Scan for the cell matching the given text and deliver its [X, Y] coordinate at center. 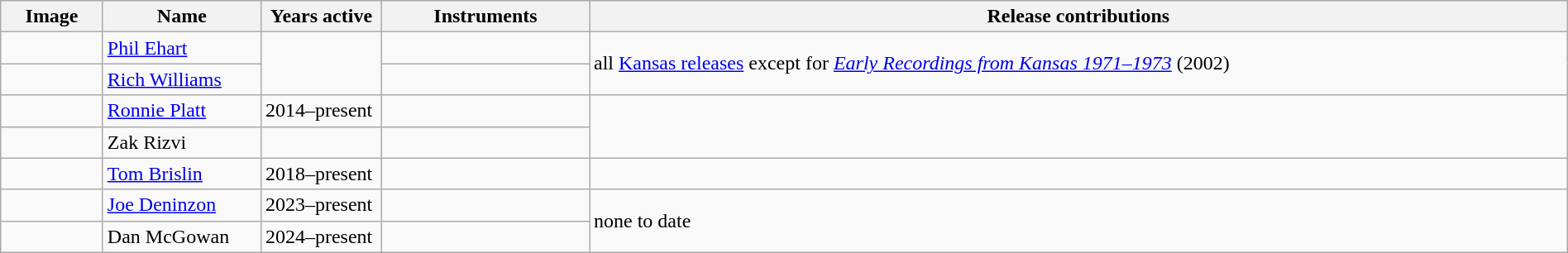
Joe Deninzon [182, 205]
Tom Brislin [182, 174]
Ronnie Platt [182, 111]
Phil Ehart [182, 48]
none to date [1078, 221]
Years active [321, 17]
all Kansas releases except for Early Recordings from Kansas 1971–1973 (2002) [1078, 64]
Name [182, 17]
2014–present [321, 111]
2024–present [321, 236]
2018–present [321, 174]
Zak Rizvi [182, 142]
Dan McGowan [182, 236]
2023–present [321, 205]
Image [52, 17]
Rich Williams [182, 79]
Instruments [485, 17]
Release contributions [1078, 17]
